Return the [x, y] coordinate for the center point of the cell that contains the specified text.  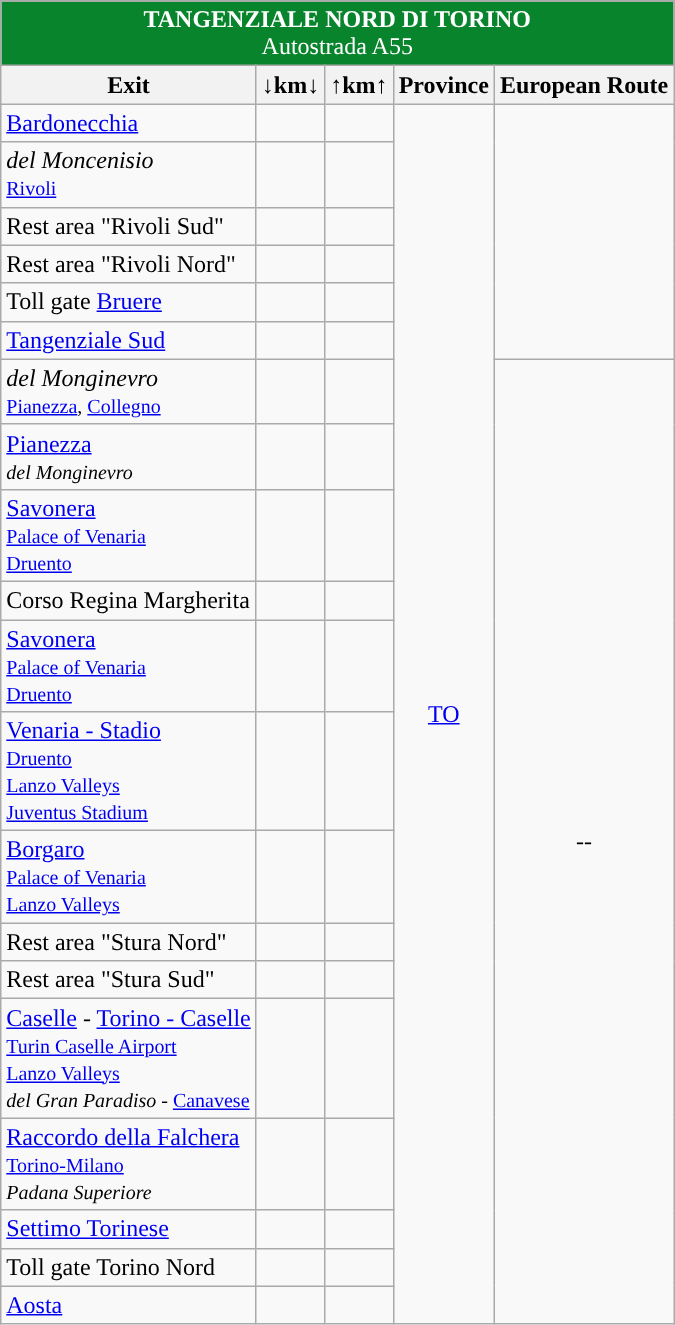
Exit [129, 85]
Settimo Torinese [129, 1229]
Caselle - Torino - Caselle Turin Caselle Airport Lanzo Valleys del Gran Paradiso - Canavese [129, 1058]
Toll gate Bruere [129, 302]
Toll gate Torino Nord [129, 1267]
Rest area "Rivoli Sud" [129, 226]
del MoncenisioRivoli [129, 174]
Venaria - StadioDruento Lanzo Valleys Juventus Stadium [129, 772]
Rest area "Stura Nord" [129, 942]
Aosta [129, 1305]
↑km↑ [359, 85]
Raccordo della Falchera Torino-Milano Padana Superiore [129, 1164]
Tangenziale Sud [129, 340]
-- [584, 842]
TANGENZIALE NORD DI TORINOAutostrada A55 [338, 34]
European Route [584, 85]
Province [444, 85]
↓km↓ [290, 85]
Corso Regina Margherita [129, 600]
TO [444, 714]
del Monginevro Pianezza, Collegno [129, 392]
Pianezza del Monginevro [129, 456]
Rest area "Rivoli Nord" [129, 264]
Bardonecchia [129, 123]
Borgaro Palace of Venaria Lanzo Valleys [129, 877]
Rest area "Stura Sud" [129, 980]
